Search for the cell housing the specified text and yield its [x, y] center coordinate. 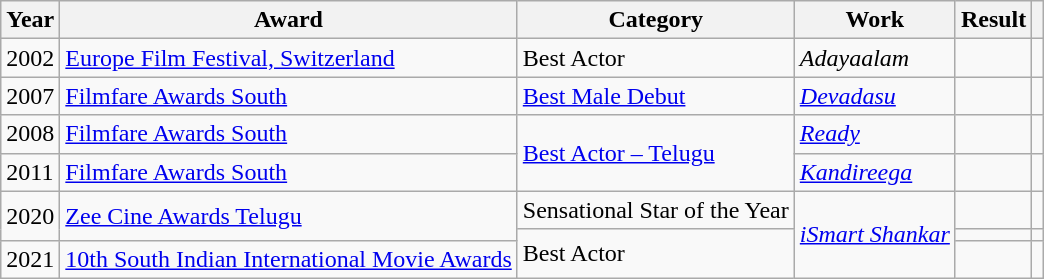
Ready [874, 134]
2002 [30, 58]
2011 [30, 172]
Devadasu [874, 96]
10th South Indian International Movie Awards [288, 259]
Category [656, 20]
2007 [30, 96]
Sensational Star of the Year [656, 210]
Best Male Debut [656, 96]
Year [30, 20]
Kandireega [874, 172]
Work [874, 20]
Award [288, 20]
2008 [30, 134]
iSmart Shankar [874, 234]
2021 [30, 259]
Adayaalam [874, 58]
Result [993, 20]
Europe Film Festival, Switzerland [288, 58]
Zee Cine Awards Telugu [288, 216]
2020 [30, 216]
Best Actor – Telugu [656, 153]
